Locate the cell with the specified text and output its [X, Y] center coordinate. 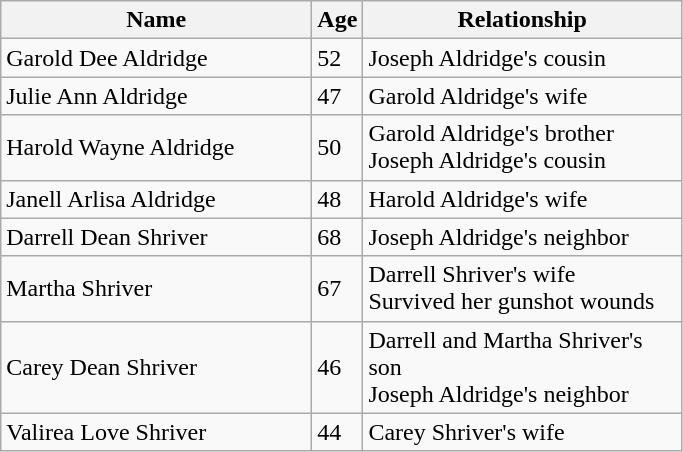
Carey Dean Shriver [156, 367]
Joseph Aldridge's neighbor [522, 237]
Relationship [522, 20]
Harold Wayne Aldridge [156, 148]
Garold Aldridge's brotherJoseph Aldridge's cousin [522, 148]
Age [338, 20]
Janell Arlisa Aldridge [156, 199]
52 [338, 58]
Darrell Dean Shriver [156, 237]
44 [338, 432]
Darrell Shriver's wifeSurvived her gunshot wounds [522, 288]
Carey Shriver's wife [522, 432]
Darrell and Martha Shriver's sonJoseph Aldridge's neighbor [522, 367]
67 [338, 288]
48 [338, 199]
Valirea Love Shriver [156, 432]
Martha Shriver [156, 288]
47 [338, 96]
Harold Aldridge's wife [522, 199]
Garold Dee Aldridge [156, 58]
Joseph Aldridge's cousin [522, 58]
Julie Ann Aldridge [156, 96]
Name [156, 20]
46 [338, 367]
Garold Aldridge's wife [522, 96]
50 [338, 148]
68 [338, 237]
